Search for the cell housing the specified text and yield its [x, y] center coordinate. 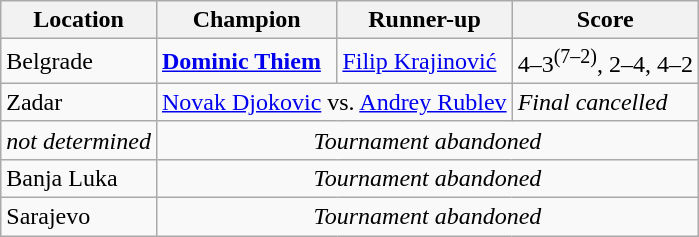
Location [79, 20]
4–3(7–2), 2–4, 4–2 [605, 62]
Filip Krajinović [424, 62]
Belgrade [79, 62]
Dominic Thiem [246, 62]
Banja Luka [79, 178]
Final cancelled [605, 102]
Sarajevo [79, 217]
Champion [246, 20]
Score [605, 20]
not determined [79, 140]
Runner-up [424, 20]
Novak Djokovic vs. Andrey Rublev [334, 102]
Zadar [79, 102]
